Extract the (x, y) coordinate from the center of the cell holding the provided text.  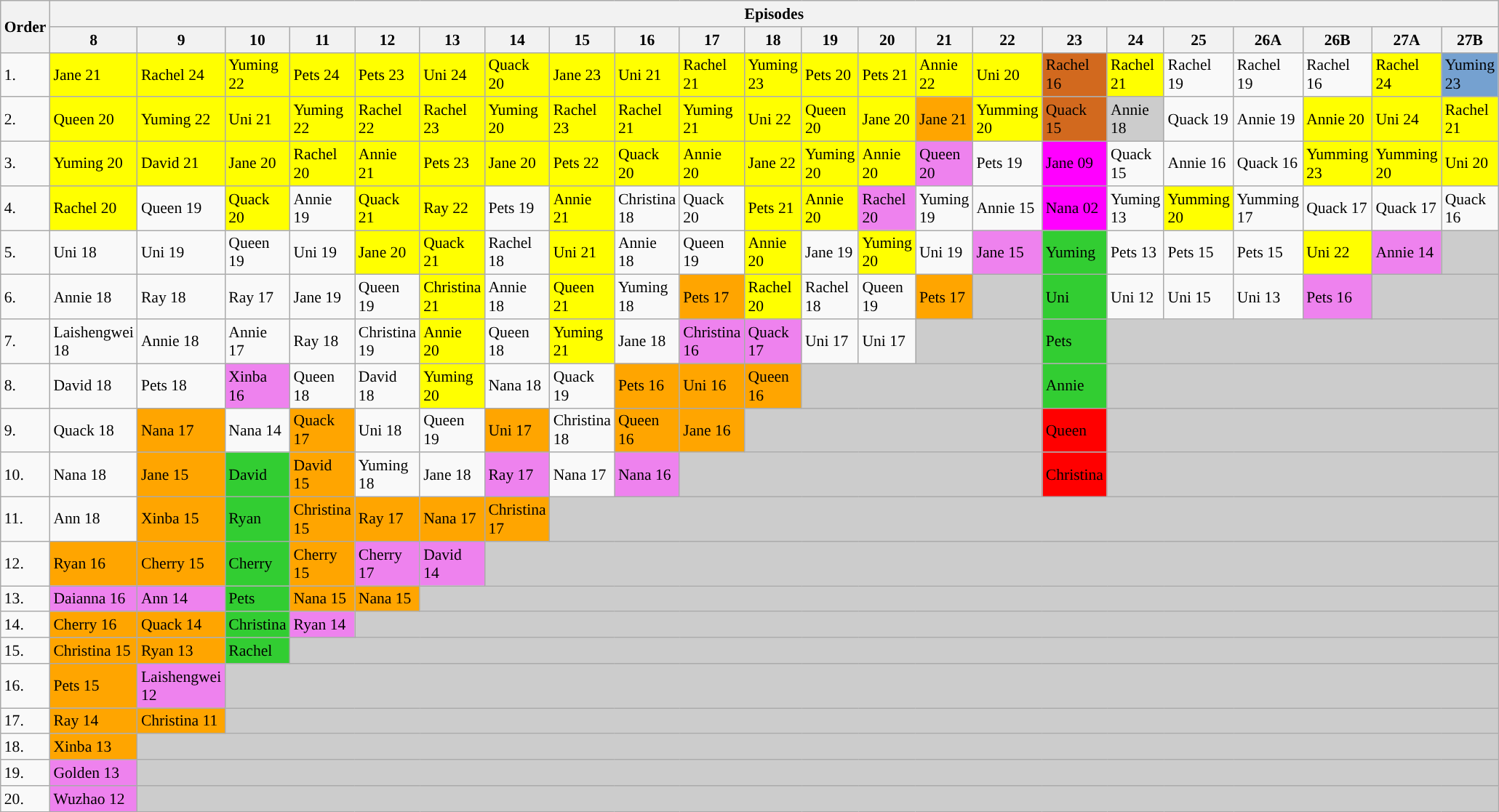
2. (25, 119)
Christina 21 (452, 297)
18 (772, 40)
20. (25, 799)
Annie 16 (1199, 164)
22 (1007, 40)
Cherry (257, 564)
21 (944, 40)
15. (25, 651)
14 (516, 40)
16 (647, 40)
17 (711, 40)
Ryan 14 (323, 625)
Quack 14 (181, 625)
Yumming 23 (1337, 164)
David 21 (181, 164)
Annie 14 (1407, 253)
Rachel (257, 651)
Nana 16 (647, 475)
Cherry 16 (93, 625)
27B (1470, 40)
Queen (1075, 430)
26A (1268, 40)
Jane 23 (582, 74)
15 (582, 40)
13 (452, 40)
12 (387, 40)
7. (25, 342)
8 (93, 40)
Ryan 13 (181, 651)
1. (25, 74)
3. (25, 164)
27A (1407, 40)
Pets 22 (582, 164)
David (257, 475)
Christina 16 (711, 342)
David 15 (323, 475)
Queen 21 (582, 297)
Nana 02 (1075, 208)
Nana 14 (257, 430)
David 14 (452, 564)
Ray 22 (452, 208)
Yumming 17 (1268, 208)
10. (25, 475)
Xinba 16 (257, 385)
Uni 16 (711, 385)
Order (25, 26)
9. (25, 430)
Laishengwei 12 (181, 686)
Xinba 15 (181, 519)
14. (25, 625)
9 (181, 40)
26B (1337, 40)
Rachel 22 (387, 119)
Ryan 16 (93, 564)
5. (25, 253)
Xinba 13 (93, 747)
12. (25, 564)
17. (25, 721)
13. (25, 599)
19 (830, 40)
24 (1135, 40)
Christina 19 (387, 342)
Uni (1075, 297)
Jane 22 (772, 164)
Annie 15 (1007, 208)
20 (887, 40)
Pets 20 (830, 74)
Yuming 19 (944, 208)
Uni 12 (1135, 297)
Annie (1075, 385)
11 (323, 40)
Christina 11 (181, 721)
Daianna 16 (93, 599)
Yuming (1075, 253)
Golden 13 (93, 773)
23 (1075, 40)
Annie 17 (257, 342)
Annie 22 (944, 74)
Cherry 17 (387, 564)
Ray 14 (93, 721)
19. (25, 773)
Laishengwei 18 (93, 342)
10 (257, 40)
18. (25, 747)
Jane 16 (711, 430)
6. (25, 297)
Pets 18 (181, 385)
25 (1199, 40)
Jane 09 (1075, 164)
Wuzhao 12 (93, 799)
16. (25, 686)
Ann 14 (181, 599)
4. (25, 208)
Ryan (257, 519)
Pets 24 (323, 74)
Uni 15 (1199, 297)
8. (25, 385)
Yuming 13 (1135, 208)
Ann 18 (93, 519)
Uni 13 (1268, 297)
11. (25, 519)
Pets 13 (1135, 253)
Christina 17 (516, 519)
Episodes (774, 14)
Quack 18 (93, 430)
